Extract the (x, y) coordinate from the center of the cell holding the provided text.  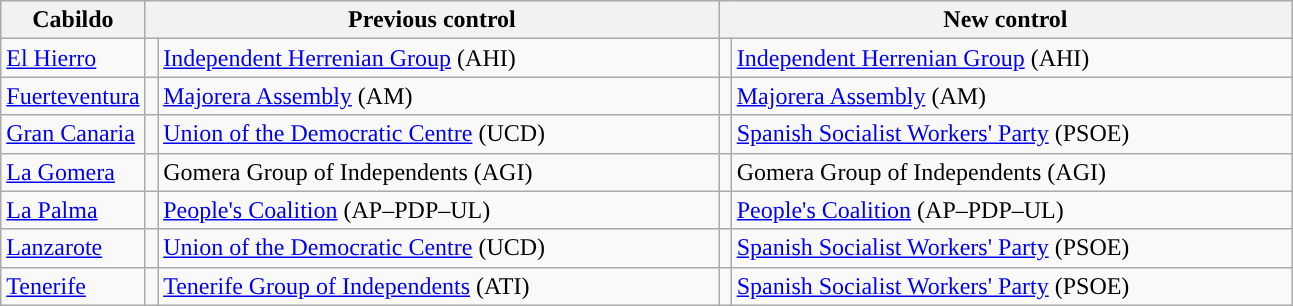
Tenerife (73, 286)
La Gomera (73, 172)
Gran Canaria (73, 134)
Fuerteventura (73, 96)
Cabildo (73, 20)
El Hierro (73, 58)
Tenerife Group of Independents (ATI) (438, 286)
Previous control (432, 20)
New control (1006, 20)
La Palma (73, 210)
Lanzarote (73, 248)
